Search for the cell housing the specified text and yield its (X, Y) center coordinate. 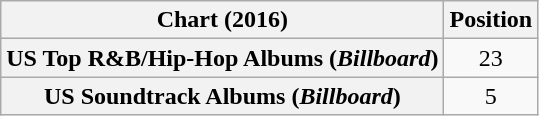
US Soundtrack Albums (Billboard) (222, 96)
Position (491, 20)
23 (491, 58)
5 (491, 96)
Chart (2016) (222, 20)
US Top R&B/Hip-Hop Albums (Billboard) (222, 58)
